Capture the cell that displays the provided text and extract its [x, y] central coordinate. 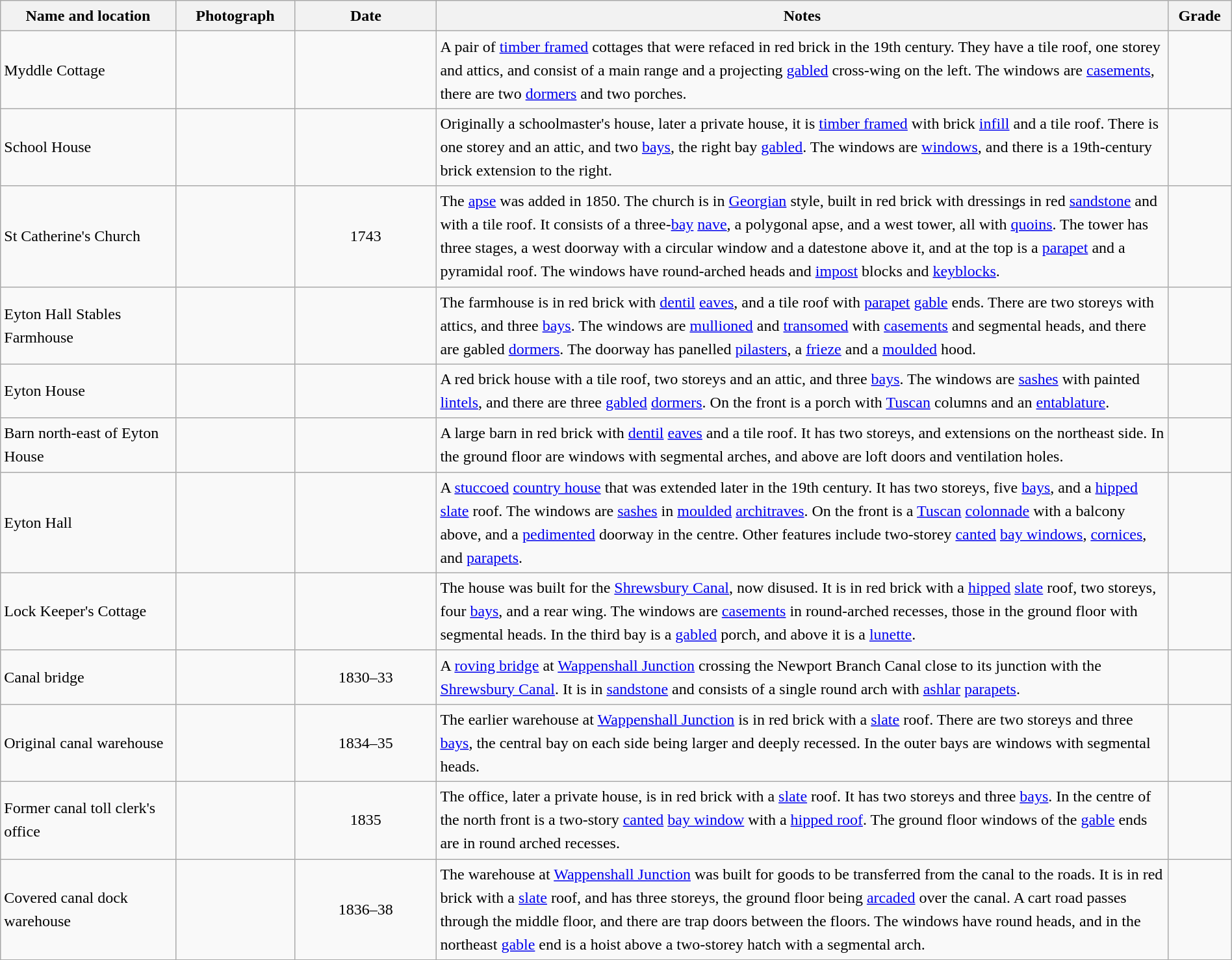
Photograph [235, 16]
School House [88, 147]
St Catherine's Church [88, 237]
1743 [366, 237]
1836–38 [366, 910]
Date [366, 16]
Canal bridge [88, 677]
1834–35 [366, 742]
1830–33 [366, 677]
Covered canal dock warehouse [88, 910]
1835 [366, 820]
Grade [1200, 16]
Lock Keeper's Cottage [88, 611]
Eyton Hall Stables Farmhouse [88, 325]
Barn north-east of Eyton House [88, 445]
Myddle Cottage [88, 70]
Eyton House [88, 391]
Notes [802, 16]
Former canal toll clerk's office [88, 820]
Original canal warehouse [88, 742]
Eyton Hall [88, 523]
Name and location [88, 16]
